For the text-containing cell, return its midpoint in (x, y) coordinate format. 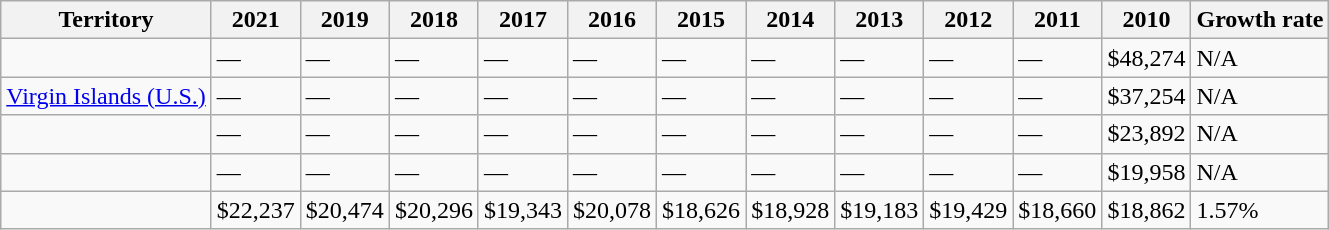
$20,474 (344, 210)
$19,958 (1146, 172)
2012 (968, 20)
$48,274 (1146, 58)
Territory (106, 20)
Virgin Islands (U.S.) (106, 96)
$19,343 (522, 210)
2017 (522, 20)
2015 (702, 20)
1.57% (1260, 210)
2010 (1146, 20)
2013 (880, 20)
$22,237 (256, 210)
$23,892 (1146, 134)
2021 (256, 20)
$20,078 (612, 210)
$18,660 (1058, 210)
2014 (790, 20)
2018 (434, 20)
$18,928 (790, 210)
$18,862 (1146, 210)
$20,296 (434, 210)
Growth rate (1260, 20)
$37,254 (1146, 96)
$19,183 (880, 210)
2016 (612, 20)
$19,429 (968, 210)
2019 (344, 20)
$18,626 (702, 210)
2011 (1058, 20)
